Return (x, y) of the center of cell containing provided text 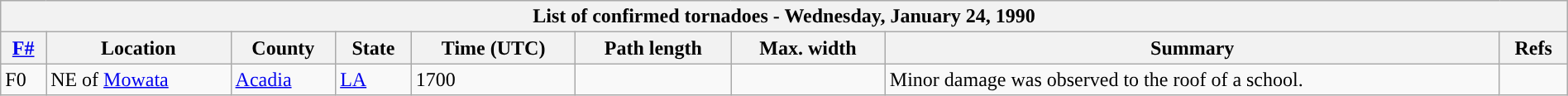
Minor damage was observed to the roof of a school. (1193, 79)
NE of Mowata (139, 79)
Acadia (283, 79)
Location (139, 48)
F0 (23, 79)
LA (374, 79)
Max. width (809, 48)
F# (23, 48)
Summary (1193, 48)
1700 (493, 79)
Refs (1533, 48)
Time (UTC) (493, 48)
State (374, 48)
Path length (653, 48)
County (283, 48)
List of confirmed tornadoes - Wednesday, January 24, 1990 (784, 17)
